Determine the [x, y] coordinate at the center of the cell enclosing the given text.  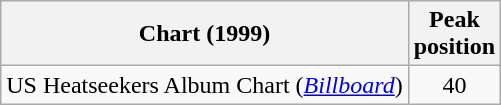
Chart (1999) [204, 34]
US Heatseekers Album Chart (Billboard) [204, 85]
40 [454, 85]
Peakposition [454, 34]
